Return [X, Y] of the center of cell containing provided text 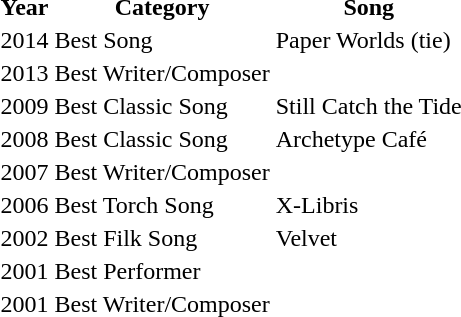
Best Performer [162, 271]
Best Song [162, 40]
Best Torch Song [162, 205]
Best Filk Song [162, 238]
